Capture the cell that displays the provided text and extract its (x, y) central coordinate. 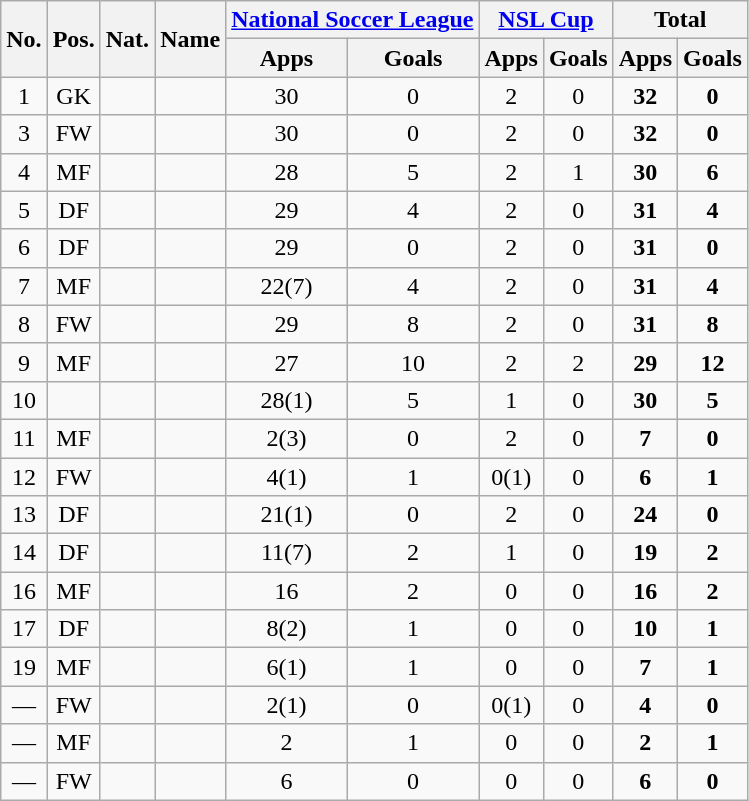
27 (287, 362)
21(1) (287, 515)
28(1) (287, 400)
24 (645, 515)
Nat. (127, 39)
9 (24, 362)
2(1) (287, 705)
GK (74, 96)
4(1) (287, 477)
13 (24, 515)
No. (24, 39)
28 (287, 172)
Name (190, 39)
2(3) (287, 438)
14 (24, 553)
17 (24, 629)
NSL Cup (546, 20)
22(7) (287, 286)
11 (24, 438)
Pos. (74, 39)
National Soccer League (352, 20)
Total (680, 20)
8(2) (287, 629)
6(1) (287, 667)
3 (24, 134)
11(7) (287, 553)
